From the cell containing the given text, extract its center point as [X, Y] coordinate. 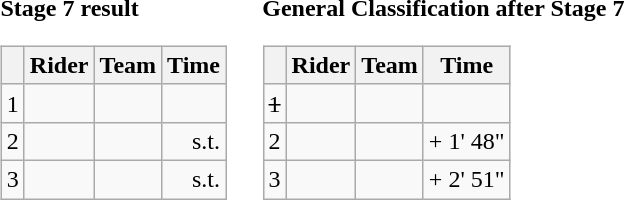
+ 2' 51" [466, 179]
+ 1' 48" [466, 141]
